Output the (X, Y) coordinate of the center of the cell containing the given text.  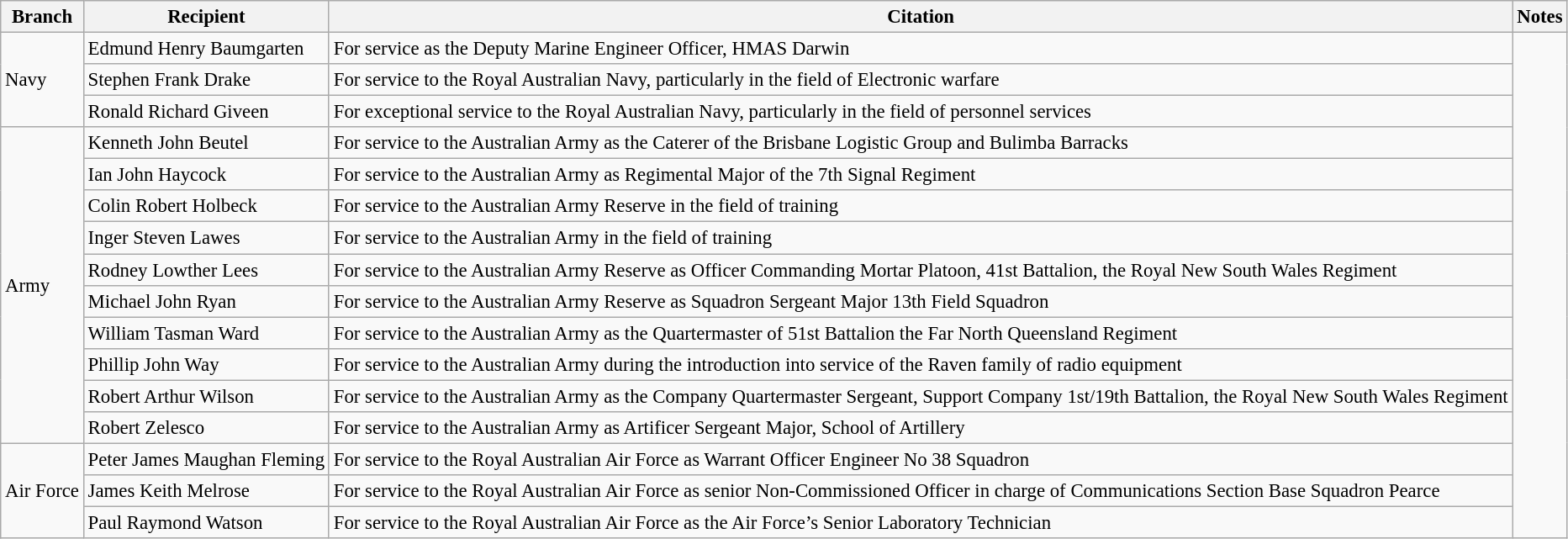
For service to the Royal Australian Air Force as the Air Force’s Senior Laboratory Technician (920, 522)
For service as the Deputy Marine Engineer Officer, HMAS Darwin (920, 49)
For service to the Australian Army as Artificer Sergeant Major, School of Artillery (920, 428)
Stephen Frank Drake (206, 80)
Citation (920, 17)
Navy (42, 81)
For service to the Australian Army in the field of training (920, 238)
Phillip John Way (206, 364)
For service to the Australian Army Reserve as Squadron Sergeant Major 13th Field Squadron (920, 301)
Paul Raymond Watson (206, 522)
Notes (1540, 17)
For service to the Australian Army as Regimental Major of the 7th Signal Regiment (920, 175)
Kenneth John Beutel (206, 143)
Peter James Maughan Fleming (206, 459)
Robert Arthur Wilson (206, 396)
Ronald Richard Giveen (206, 112)
For service to the Australian Army as the Caterer of the Brisbane Logistic Group and Bulimba Barracks (920, 143)
Robert Zelesco (206, 428)
For exceptional service to the Royal Australian Navy, particularly in the field of personnel services (920, 112)
William Tasman Ward (206, 333)
For service to the Australian Army as the Quartermaster of 51st Battalion the Far North Queensland Regiment (920, 333)
Inger Steven Lawes (206, 238)
Air Force (42, 491)
For service to the Royal Australian Air Force as Warrant Officer Engineer No 38 Squadron (920, 459)
Edmund Henry Baumgarten (206, 49)
Michael John Ryan (206, 301)
Ian John Haycock (206, 175)
Colin Robert Holbeck (206, 206)
For service to the Australian Army during the introduction into service of the Raven family of radio equipment (920, 364)
Army (42, 285)
Recipient (206, 17)
For service to the Australian Army Reserve as Officer Commanding Mortar Platoon, 41st Battalion, the Royal New South Wales Regiment (920, 270)
Rodney Lowther Lees (206, 270)
For service to the Royal Australian Air Force as senior Non-Commissioned Officer in charge of Communications Section Base Squadron Pearce (920, 491)
For service to the Australian Army Reserve in the field of training (920, 206)
James Keith Melrose (206, 491)
For service to the Australian Army as the Company Quartermaster Sergeant, Support Company 1st/19th Battalion, the Royal New South Wales Regiment (920, 396)
For service to the Royal Australian Navy, particularly in the field of Electronic warfare (920, 80)
Branch (42, 17)
